Identify which cell holds the provided text, then report its [X, Y] central coordinate. 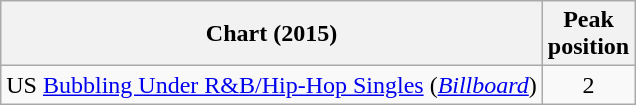
Peak position [588, 34]
Chart (2015) [272, 34]
US Bubbling Under R&B/Hip-Hop Singles (Billboard) [272, 85]
2 [588, 85]
